Pinpoint the cell where the given text exists, returning its (X, Y) midpoint coordinate. 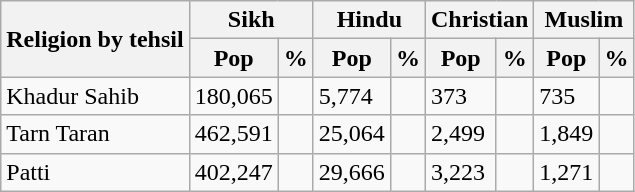
402,247 (234, 172)
Patti (95, 172)
Khadur Sahib (95, 96)
29,666 (352, 172)
Religion by tehsil (95, 39)
180,065 (234, 96)
Muslim (584, 20)
462,591 (234, 134)
3,223 (460, 172)
Tarn Taran (95, 134)
1,849 (566, 134)
1,271 (566, 172)
Hindu (369, 20)
5,774 (352, 96)
Christian (479, 20)
2,499 (460, 134)
373 (460, 96)
735 (566, 96)
25,064 (352, 134)
Sikh (251, 20)
